Find where the given text appears and provide that cell's center as (x, y) coordinate. 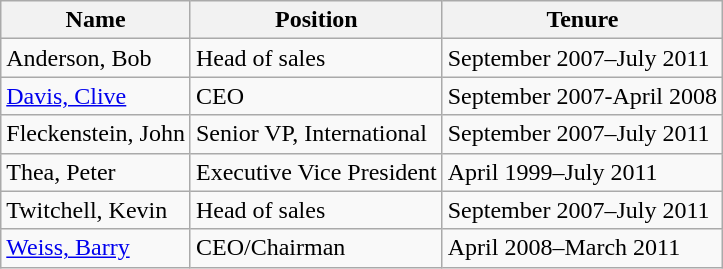
September 2007-April 2008 (582, 96)
Anderson, Bob (96, 58)
April 2008–March 2011 (582, 248)
April 1999–July 2011 (582, 172)
Weiss, Barry (96, 248)
CEO (316, 96)
Tenure (582, 20)
Executive Vice President (316, 172)
Twitchell, Kevin (96, 210)
Fleckenstein, John (96, 134)
Name (96, 20)
Position (316, 20)
Davis, Clive (96, 96)
Senior VP, International (316, 134)
Thea, Peter (96, 172)
CEO/Chairman (316, 248)
